Detect which cell encompasses the target text, then output its [x, y] center coordinate. 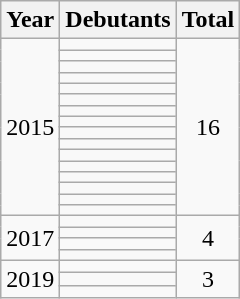
Total [208, 20]
Debutants [118, 20]
3 [208, 279]
2017 [30, 238]
4 [208, 238]
Year [30, 20]
16 [208, 128]
2019 [30, 279]
2015 [30, 128]
